Capture the cell that displays the provided text and extract its [X, Y] central coordinate. 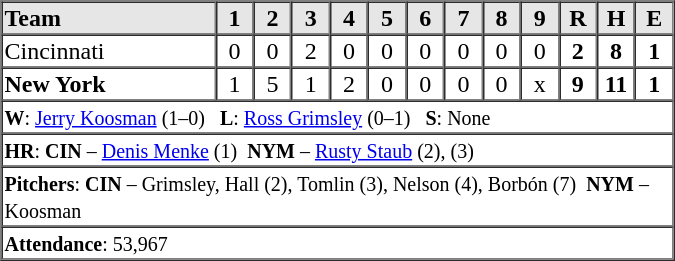
4 [349, 18]
7 [463, 18]
HR: CIN – Denis Menke (1) NYM – Rusty Staub (2), (3) [338, 150]
x [540, 84]
H [616, 18]
Team [109, 18]
W: Jerry Koosman (1–0) L: Ross Grimsley (0–1) S: None [338, 116]
3 [311, 18]
6 [425, 18]
R [578, 18]
11 [616, 84]
New York [109, 84]
Pitchers: CIN – Grimsley, Hall (2), Tomlin (3), Nelson (4), Borbón (7) NYM – Koosman [338, 196]
Attendance: 53,967 [338, 242]
Cincinnati [109, 50]
E [654, 18]
